From the cell containing the given text, extract its center point as (x, y) coordinate. 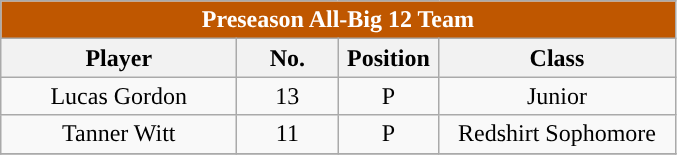
Player (119, 58)
Redshirt Sophomore (557, 134)
11 (288, 134)
No. (288, 58)
Lucas Gordon (119, 96)
Preseason All-Big 12 Team (338, 20)
Junior (557, 96)
Class (557, 58)
Position (388, 58)
Tanner Witt (119, 134)
13 (288, 96)
